Locate the cell with the specified text and output its [X, Y] center coordinate. 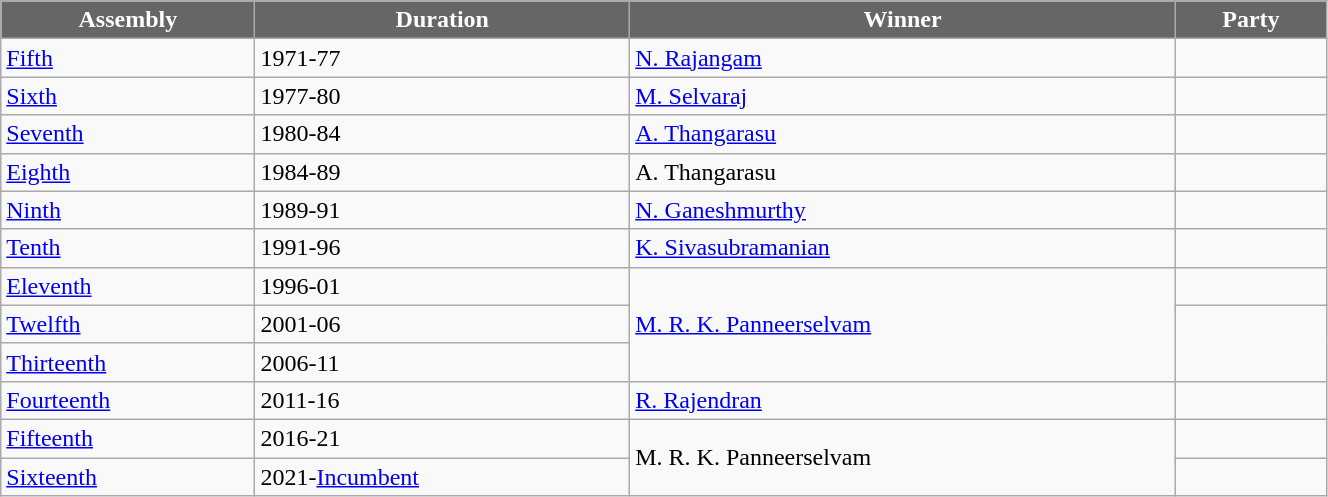
2006-11 [442, 362]
Twelfth [128, 324]
2001-06 [442, 324]
Winner [903, 20]
1984-89 [442, 172]
N. Rajangam [903, 58]
Thirteenth [128, 362]
1991-96 [442, 248]
Sixteenth [128, 477]
Assembly [128, 20]
Fourteenth [128, 400]
Duration [442, 20]
2021-Incumbent [442, 477]
Fifth [128, 58]
1980-84 [442, 134]
1989-91 [442, 210]
R. Rajendran [903, 400]
1977-80 [442, 96]
Eighth [128, 172]
K. Sivasubramanian [903, 248]
Seventh [128, 134]
1996-01 [442, 286]
Eleventh [128, 286]
Party [1250, 20]
Tenth [128, 248]
Ninth [128, 210]
Fifteenth [128, 438]
2011-16 [442, 400]
M. Selvaraj [903, 96]
1971-77 [442, 58]
N. Ganeshmurthy [903, 210]
Sixth [128, 96]
2016-21 [442, 438]
